Identify which cell holds the provided text, then report its (x, y) central coordinate. 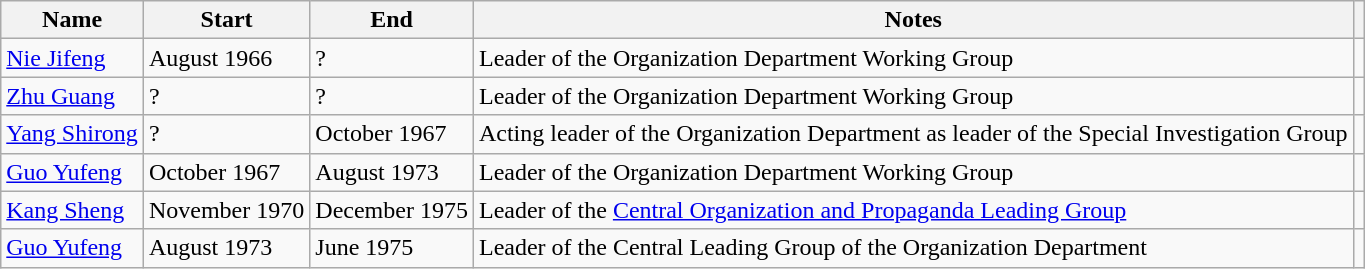
Name (72, 20)
Acting leader of the Organization Department as leader of the Special Investigation Group (913, 134)
August 1966 (226, 58)
Notes (913, 20)
Kang Sheng (72, 210)
Yang Shirong (72, 134)
Start (226, 20)
End (392, 20)
December 1975 (392, 210)
Nie Jifeng (72, 58)
June 1975 (392, 248)
Leader of the Central Leading Group of the Organization Department (913, 248)
November 1970 (226, 210)
Leader of the Central Organization and Propaganda Leading Group (913, 210)
Zhu Guang (72, 96)
